Find where the given text appears and provide that cell's center as (X, Y) coordinate. 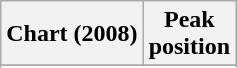
Chart (2008) (72, 34)
Peakposition (189, 34)
